Identify which cell holds the provided text, then report its (x, y) central coordinate. 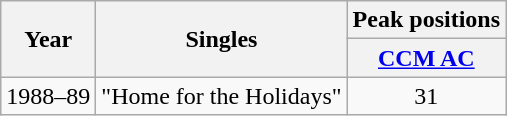
1988–89 (48, 96)
"Home for the Holidays" (222, 96)
Peak positions (426, 20)
31 (426, 96)
Year (48, 39)
Singles (222, 39)
CCM AC (426, 58)
